Identify which cell holds the provided text, then report its (x, y) central coordinate. 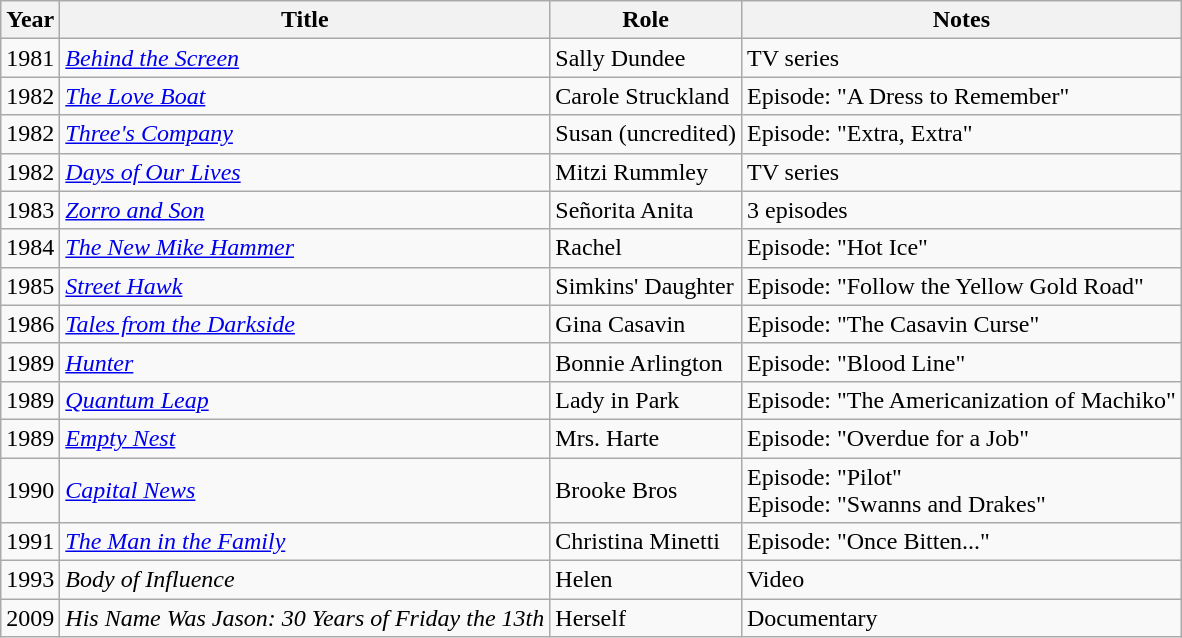
Episode: "Pilot"Episode: "Swanns and Drakes" (961, 490)
Simkins' Daughter (646, 286)
Sally Dundee (646, 58)
Episode: "Extra, Extra" (961, 134)
Behind the Screen (305, 58)
Episode: "Follow the Yellow Gold Road" (961, 286)
Empty Nest (305, 438)
The Love Boat (305, 96)
Zorro and Son (305, 210)
Mitzi Rummley (646, 172)
Episode: "Hot Ice" (961, 248)
1986 (30, 324)
Mrs. Harte (646, 438)
Carole Struckland (646, 96)
Title (305, 20)
Episode: "A Dress to Remember" (961, 96)
His Name Was Jason: 30 Years of Friday the 13th (305, 618)
Episode: "Once Bitten..." (961, 542)
Herself (646, 618)
Gina Casavin (646, 324)
Helen (646, 580)
Episode: "Blood Line" (961, 362)
Documentary (961, 618)
Lady in Park (646, 400)
Christina Minetti (646, 542)
Brooke Bros (646, 490)
2009 (30, 618)
Body of Influence (305, 580)
Days of Our Lives (305, 172)
1990 (30, 490)
Notes (961, 20)
Street Hawk (305, 286)
1981 (30, 58)
Quantum Leap (305, 400)
Capital News (305, 490)
Three's Company (305, 134)
Susan (uncredited) (646, 134)
Role (646, 20)
The Man in the Family (305, 542)
1993 (30, 580)
1984 (30, 248)
Señorita Anita (646, 210)
Episode: "The Americanization of Machiko" (961, 400)
1991 (30, 542)
Tales from the Darkside (305, 324)
Video (961, 580)
The New Mike Hammer (305, 248)
Rachel (646, 248)
Episode: "Overdue for a Job" (961, 438)
Year (30, 20)
Bonnie Arlington (646, 362)
Episode: "The Casavin Curse" (961, 324)
Hunter (305, 362)
1983 (30, 210)
3 episodes (961, 210)
1985 (30, 286)
